Determine the (x, y) coordinate at the center of the cell enclosing the given text.  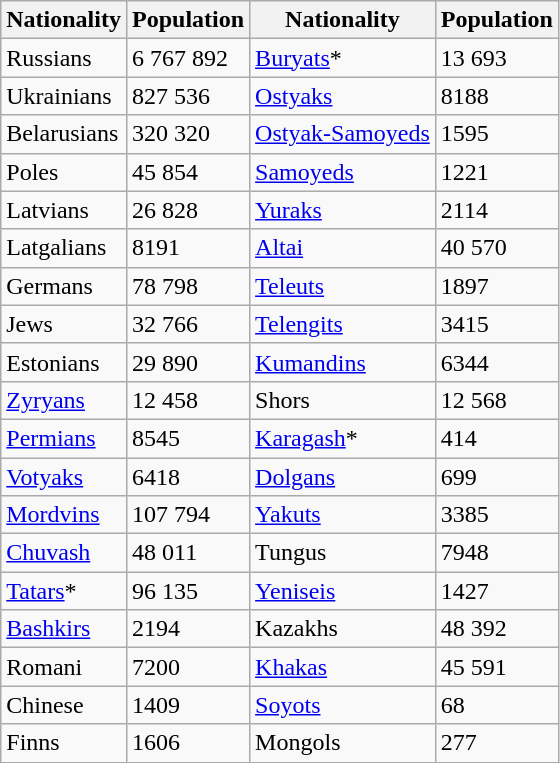
Buryats* (343, 58)
Kumandins (343, 362)
1427 (496, 591)
Permians (64, 438)
Yeniseis (343, 591)
6344 (496, 362)
Latgalians (64, 248)
32 766 (188, 324)
26 828 (188, 210)
68 (496, 705)
827 536 (188, 96)
6418 (188, 477)
45 854 (188, 172)
3415 (496, 324)
48 392 (496, 629)
45 591 (496, 667)
Shors (343, 400)
29 890 (188, 362)
96 135 (188, 591)
12 458 (188, 400)
Samoyeds (343, 172)
Mordvins (64, 515)
107 794 (188, 515)
Poles (64, 172)
Karagash* (343, 438)
Estonians (64, 362)
Zyryans (64, 400)
2114 (496, 210)
78 798 (188, 286)
1221 (496, 172)
13 693 (496, 58)
Finns (64, 743)
Kazakhs (343, 629)
Teleuts (343, 286)
Latvians (64, 210)
Altai (343, 248)
Telengits (343, 324)
1409 (188, 705)
414 (496, 438)
8191 (188, 248)
Soyots (343, 705)
Mongols (343, 743)
1606 (188, 743)
Ostyaks (343, 96)
7948 (496, 553)
Yakuts (343, 515)
3385 (496, 515)
Dolgans (343, 477)
Germans (64, 286)
8188 (496, 96)
12 568 (496, 400)
40 570 (496, 248)
Belarusians (64, 134)
Chinese (64, 705)
Jews (64, 324)
48 011 (188, 553)
699 (496, 477)
8545 (188, 438)
Bashkirs (64, 629)
Khakas (343, 667)
Tatars* (64, 591)
Chuvash (64, 553)
2194 (188, 629)
Ukrainians (64, 96)
277 (496, 743)
Tungus (343, 553)
6 767 892 (188, 58)
1897 (496, 286)
Votyaks (64, 477)
Yuraks (343, 210)
320 320 (188, 134)
1595 (496, 134)
Russians (64, 58)
Romani (64, 667)
7200 (188, 667)
Ostyak-Samoyeds (343, 134)
